Locate the cell with the specified text and output its (X, Y) center coordinate. 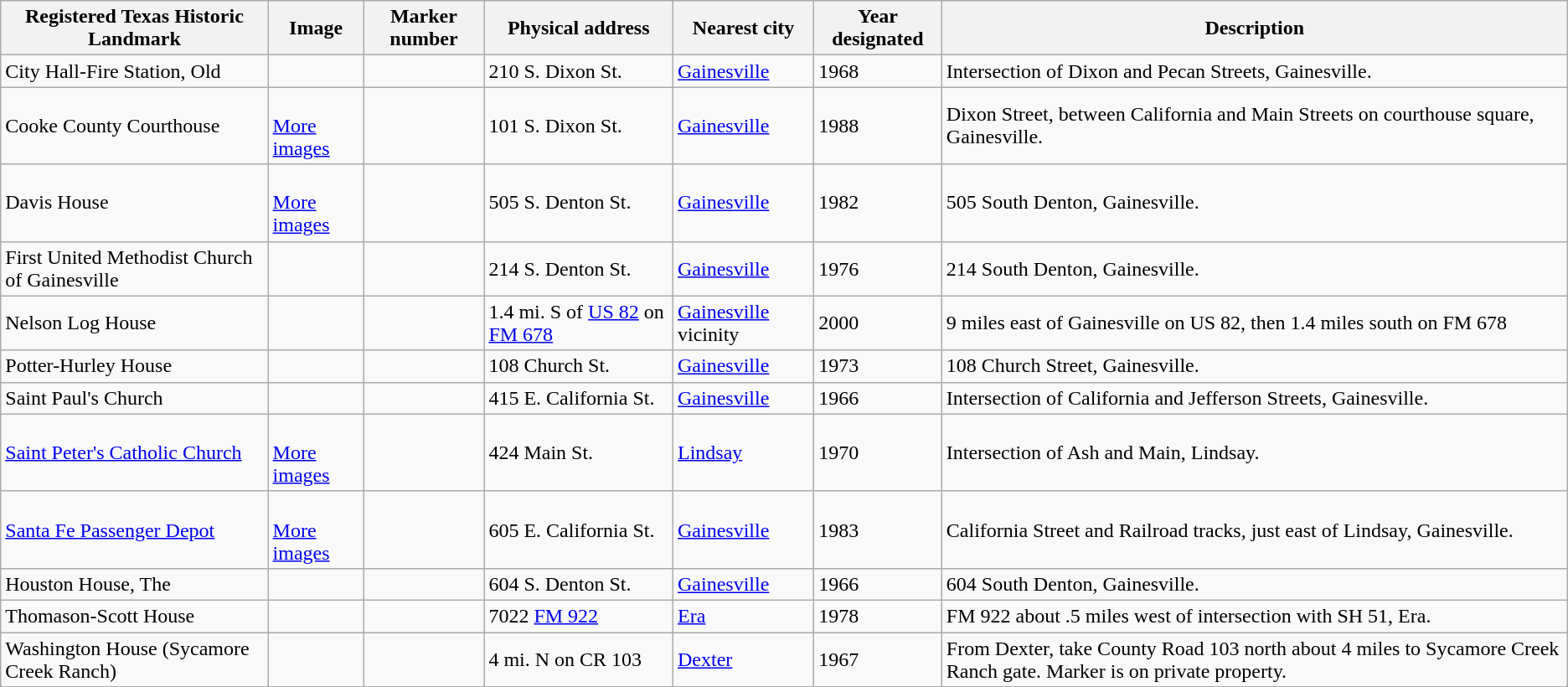
California Street and Railroad tracks, just east of Lindsay, Gainesville. (1255, 529)
Houston House, The (134, 584)
Gainesville vicinity (744, 323)
108 Church Street, Gainesville. (1255, 366)
415 E. California St. (579, 398)
1988 (878, 126)
9 miles east of Gainesville on US 82, then 1.4 miles south on FM 678 (1255, 323)
Year designated (878, 28)
101 S. Dixon St. (579, 126)
Marker number (424, 28)
108 Church St. (579, 366)
605 E. California St. (579, 529)
424 Main St. (579, 452)
1973 (878, 366)
Potter-Hurley House (134, 366)
From Dexter, take County Road 103 north about 4 miles to Sycamore Creek Ranch gate. Marker is on private property. (1255, 659)
Physical address (579, 28)
City Hall-Fire Station, Old (134, 71)
Dixon Street, between California and Main Streets on courthouse square, Gainesville. (1255, 126)
Image (316, 28)
1976 (878, 268)
Intersection of Dixon and Pecan Streets, Gainesville. (1255, 71)
1968 (878, 71)
Intersection of California and Jefferson Streets, Gainesville. (1255, 398)
604 South Denton, Gainesville. (1255, 584)
1967 (878, 659)
604 S. Denton St. (579, 584)
Era (744, 616)
Saint Peter's Catholic Church (134, 452)
FM 922 about .5 miles west of intersection with SH 51, Era. (1255, 616)
7022 FM 922 (579, 616)
Thomason-Scott House (134, 616)
1983 (878, 529)
Description (1255, 28)
Nearest city (744, 28)
4 mi. N on CR 103 (579, 659)
214 South Denton, Gainesville. (1255, 268)
Saint Paul's Church (134, 398)
1978 (878, 616)
Lindsay (744, 452)
Intersection of Ash and Main, Lindsay. (1255, 452)
505 South Denton, Gainesville. (1255, 203)
Dexter (744, 659)
First United Methodist Church of Gainesville (134, 268)
Washington House (Sycamore Creek Ranch) (134, 659)
Santa Fe Passenger Depot (134, 529)
Registered Texas Historic Landmark (134, 28)
505 S. Denton St. (579, 203)
Davis House (134, 203)
2000 (878, 323)
1970 (878, 452)
Nelson Log House (134, 323)
210 S. Dixon St. (579, 71)
Cooke County Courthouse (134, 126)
214 S. Denton St. (579, 268)
1982 (878, 203)
1.4 mi. S of US 82 on FM 678 (579, 323)
